Locate the cell with the specified text and output its [X, Y] center coordinate. 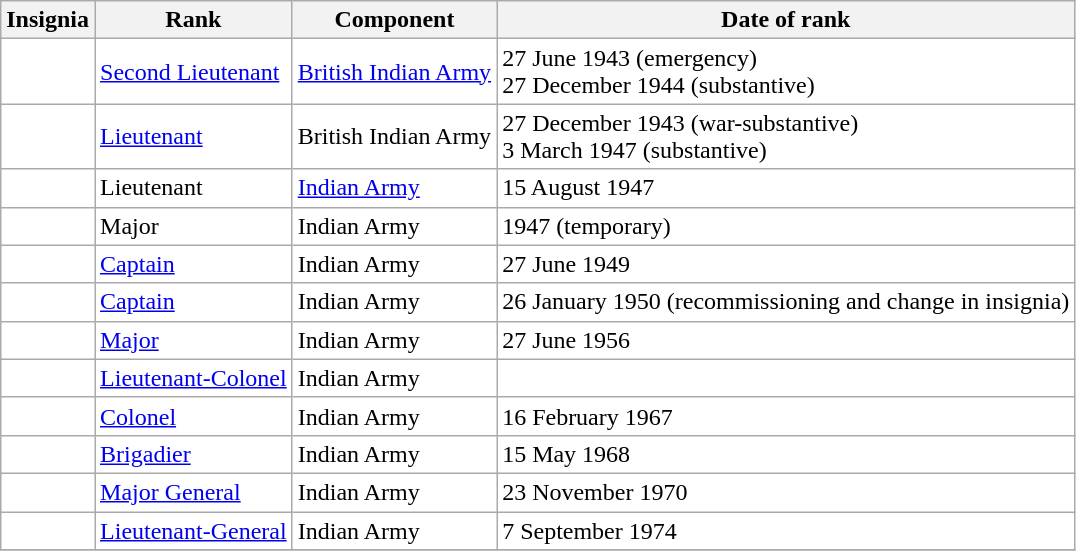
Date of rank [786, 20]
26 January 1950 (recommissioning and change in insignia) [786, 302]
7 September 1974 [786, 531]
27 June 1956 [786, 340]
27 June 1943 (emergency)27 December 1944 (substantive) [786, 72]
Insignia [48, 20]
Second Lieutenant [194, 72]
Rank [194, 20]
23 November 1970 [786, 492]
1947 (temporary) [786, 226]
15 May 1968 [786, 454]
16 February 1967 [786, 416]
15 August 1947 [786, 188]
27 December 1943 (war-substantive)3 March 1947 (substantive) [786, 136]
Colonel [194, 416]
Major General [194, 492]
27 June 1949 [786, 264]
Brigadier [194, 454]
Component [394, 20]
Lieutenant-General [194, 531]
Lieutenant-Colonel [194, 378]
